Return [X, Y] of the center of cell containing provided text 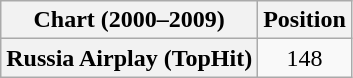
Russia Airplay (TopHit) [130, 58]
Position [305, 20]
148 [305, 58]
Chart (2000–2009) [130, 20]
